Determine the [X, Y] coordinate at the center of the cell enclosing the given text.  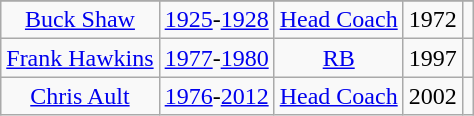
1997 [432, 58]
1977-1980 [216, 58]
1976-2012 [216, 96]
RB [338, 58]
2002 [432, 96]
Buck Shaw [80, 20]
Frank Hawkins [80, 58]
Chris Ault [80, 96]
1925-1928 [216, 20]
1972 [432, 20]
